Search for the cell housing the specified text and yield its (x, y) center coordinate. 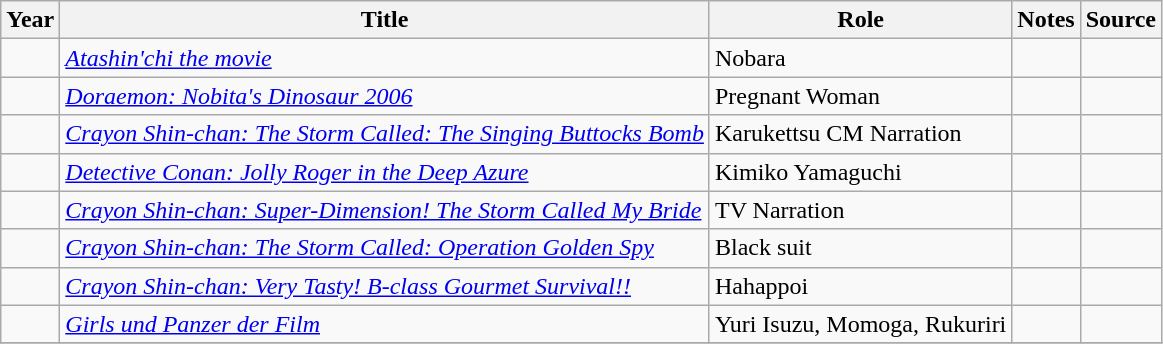
Pregnant Woman (860, 96)
Black suit (860, 248)
Role (860, 20)
Karukettsu CM Narration (860, 134)
Atashin'chi the movie (385, 58)
Crayon Shin-chan: The Storm Called: Operation Golden Spy (385, 248)
Doraemon: Nobita's Dinosaur 2006 (385, 96)
TV Narration (860, 210)
Hahappoi (860, 286)
Nobara (860, 58)
Kimiko Yamaguchi (860, 172)
Crayon Shin-chan: Very Tasty! B-class Gourmet Survival!! (385, 286)
Year (30, 20)
Girls und Panzer der Film (385, 324)
Yuri Isuzu, Momoga, Rukuriri (860, 324)
Notes (1046, 20)
Detective Conan: Jolly Roger in the Deep Azure (385, 172)
Crayon Shin-chan: Super-Dimension! The Storm Called My Bride (385, 210)
Source (1120, 20)
Title (385, 20)
Crayon Shin-chan: The Storm Called: The Singing Buttocks Bomb (385, 134)
